Scan for the cell matching the given text and deliver its [x, y] coordinate at center. 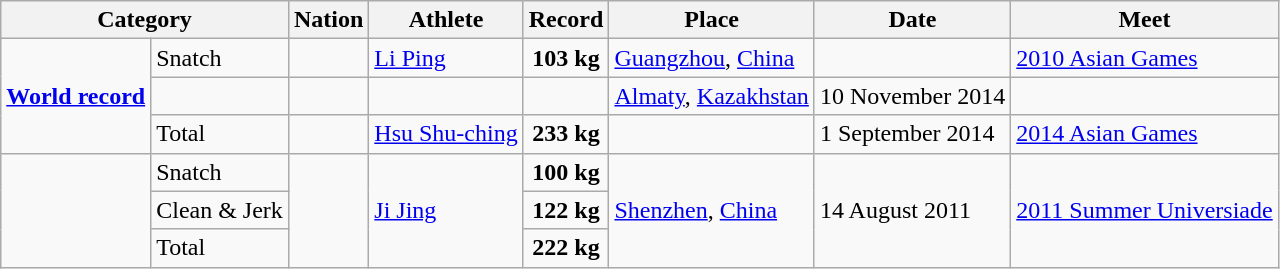
10 November 2014 [912, 96]
103 kg [566, 58]
122 kg [566, 210]
Place [712, 20]
Almaty, Kazakhstan [712, 96]
Li Ping [446, 58]
2011 Summer Universiade [1144, 210]
2010 Asian Games [1144, 58]
World record [76, 96]
222 kg [566, 248]
Record [566, 20]
Hsu Shu-ching [446, 134]
Date [912, 20]
Guangzhou, China [712, 58]
2014 Asian Games [1144, 134]
Category [145, 20]
Athlete [446, 20]
Meet [1144, 20]
Nation [328, 20]
1 September 2014 [912, 134]
100 kg [566, 172]
Clean & Jerk [220, 210]
14 August 2011 [912, 210]
Ji Jing [446, 210]
Shenzhen, China [712, 210]
233 kg [566, 134]
